Extract the [X, Y] coordinate from the center of the cell holding the provided text.  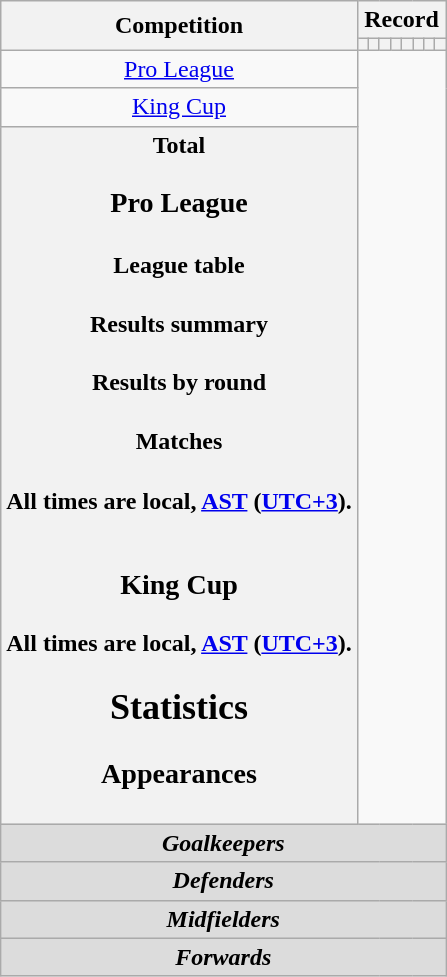
Competition [180, 26]
King Cup [180, 107]
Defenders [224, 881]
Record [401, 20]
Forwards [224, 957]
Goalkeepers [224, 843]
Pro League [180, 69]
Midfielders [224, 919]
